Detect which cell encompasses the target text, then output its (X, Y) center coordinate. 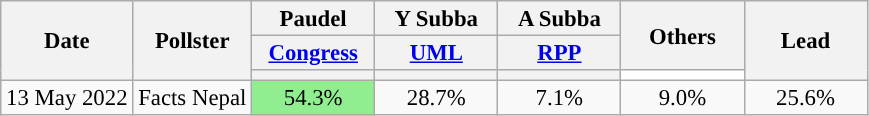
Paudel (314, 18)
9.0% (682, 98)
Congress (314, 54)
28.7% (436, 98)
25.6% (806, 98)
A Subba (560, 18)
Facts Nepal (192, 98)
Lead (806, 41)
UML (436, 54)
Others (682, 36)
13 May 2022 (67, 98)
54.3% (314, 98)
7.1% (560, 98)
Pollster (192, 41)
Date (67, 41)
RPP (560, 54)
Y Subba (436, 18)
